Extract the [X, Y] coordinate from the center of the cell holding the provided text.  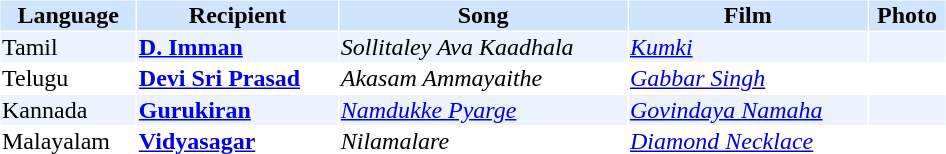
D. Imman [237, 47]
Namdukke Pyarge [483, 110]
Gabbar Singh [748, 79]
Akasam Ammayaithe [483, 79]
Song [483, 15]
Recipient [237, 15]
Sollitaley Ava Kaadhala [483, 47]
Govindaya Namaha [748, 110]
Kumki [748, 47]
Photo [908, 15]
Gurukiran [237, 110]
Devi Sri Prasad [237, 79]
Film [748, 15]
Tamil [68, 47]
Language [68, 15]
Kannada [68, 110]
Telugu [68, 79]
